Capture the cell that displays the provided text and extract its (X, Y) central coordinate. 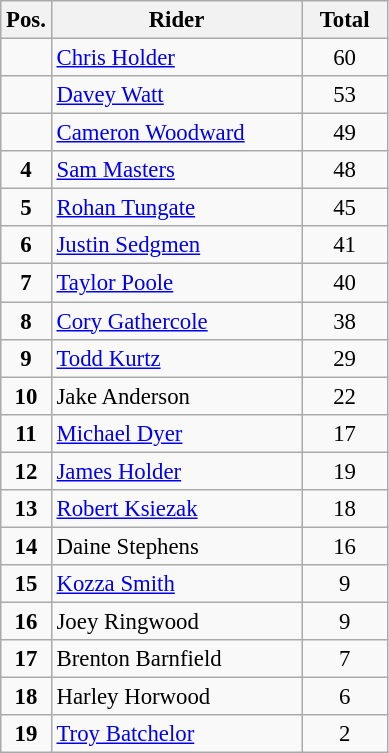
13 (26, 509)
Taylor Poole (176, 283)
Michael Dyer (176, 433)
Jake Anderson (176, 396)
James Holder (176, 471)
Justin Sedgmen (176, 245)
Daine Stephens (176, 546)
60 (345, 58)
48 (345, 170)
4 (26, 170)
Kozza Smith (176, 584)
Pos. (26, 20)
10 (26, 396)
14 (26, 546)
Cameron Woodward (176, 133)
8 (26, 321)
Cory Gathercole (176, 321)
49 (345, 133)
Todd Kurtz (176, 358)
Sam Masters (176, 170)
Davey Watt (176, 95)
12 (26, 471)
Harley Horwood (176, 697)
22 (345, 396)
41 (345, 245)
Chris Holder (176, 58)
Joey Ringwood (176, 621)
5 (26, 208)
Total (345, 20)
15 (26, 584)
29 (345, 358)
Brenton Barnfield (176, 659)
2 (345, 734)
40 (345, 283)
Robert Ksiezak (176, 509)
11 (26, 433)
Troy Batchelor (176, 734)
45 (345, 208)
Rider (176, 20)
38 (345, 321)
Rohan Tungate (176, 208)
53 (345, 95)
